Determine the [x, y] coordinate at the center of the cell enclosing the given text.  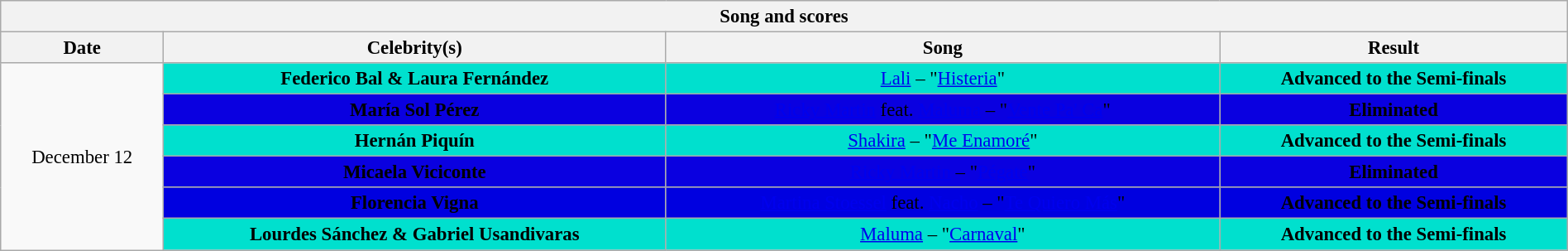
Lali – "Histeria" [943, 79]
Result [1394, 48]
Date [83, 48]
Ricky Martin feat. Maluma – "Vente Pa' Ca" [943, 110]
María Sol Pérez [415, 110]
Hernán Piquín [415, 141]
Shakira – "Me Enamoré" [943, 141]
December 12 [83, 157]
Federico Bal & Laura Fernández [415, 79]
Lourdes Sánchez & Gabriel Usandivaras [415, 234]
Song [943, 48]
Micaela Viciconte [415, 172]
Florencia Vigna [415, 203]
Song and scores [784, 17]
Celebrity(s) [415, 48]
Maluma – "Carnaval" [943, 234]
Ricky Martin – "Pégate" [943, 172]
Martina Stoessel feat. Nacho – "Te Quiero Más" [943, 203]
